Pinpoint the cell where the given text exists, returning its [X, Y] midpoint coordinate. 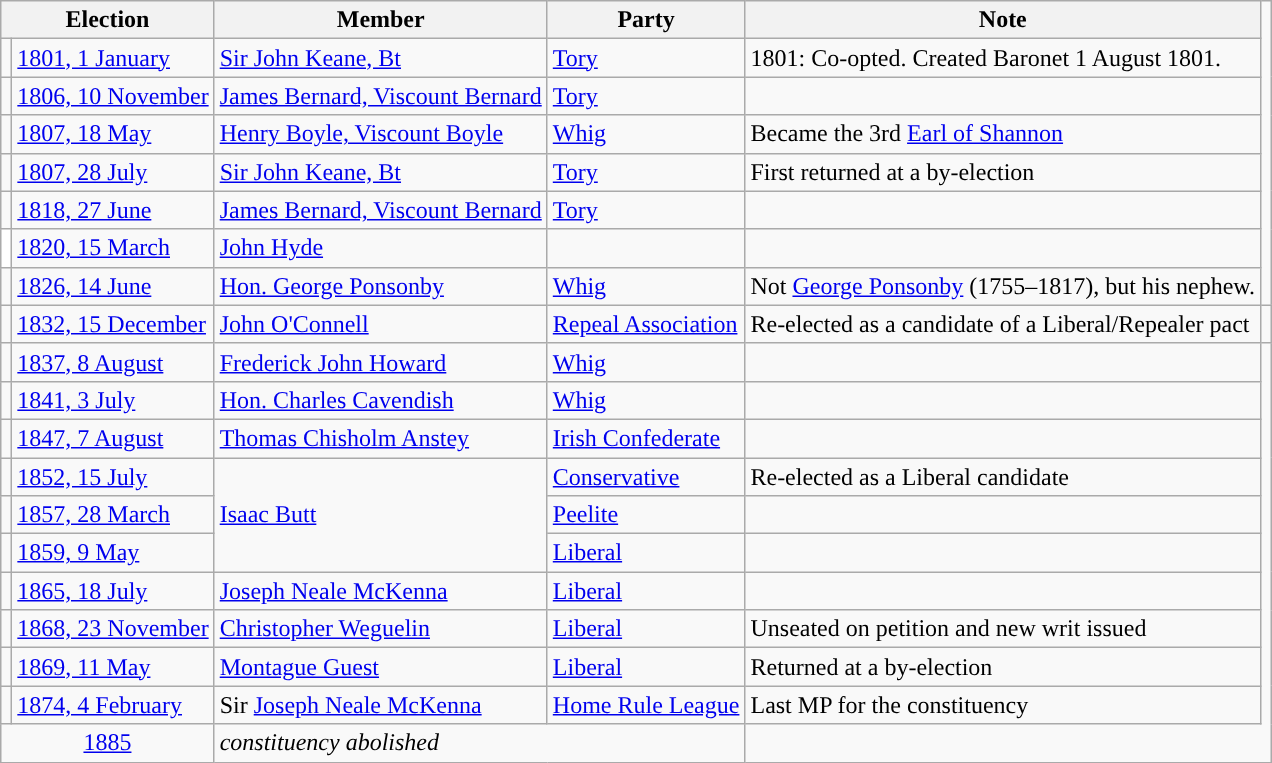
1859, 9 May [113, 553]
Joseph Neale McKenna [380, 591]
1801: Co-opted. Created Baronet 1 August 1801. [1003, 58]
Not George Ponsonby (1755–1817), but his nephew. [1003, 286]
1874, 4 February [113, 705]
1857, 28 March [113, 515]
1837, 8 August [113, 362]
Sir Joseph Neale McKenna [380, 705]
1847, 7 August [113, 438]
Thomas Chisholm Anstey [380, 438]
John O'Connell [380, 324]
1801, 1 January [113, 58]
Party [646, 20]
Re-elected as a candidate of a Liberal/Repealer pact [1003, 324]
Became the 3rd Earl of Shannon [1003, 134]
Peelite [646, 515]
1868, 23 November [113, 629]
Last MP for the constituency [1003, 705]
First returned at a by-election [1003, 172]
Conservative [646, 477]
Re-elected as a Liberal candidate [1003, 477]
1818, 27 June [113, 210]
Henry Boyle, Viscount Boyle [380, 134]
constituency abolished [480, 743]
Hon. George Ponsonby [380, 286]
1826, 14 June [113, 286]
Election [108, 20]
Montague Guest [380, 667]
Note [1003, 20]
1807, 28 July [113, 172]
Irish Confederate [646, 438]
1841, 3 July [113, 400]
1852, 15 July [113, 477]
1869, 11 May [113, 667]
Frederick John Howard [380, 362]
John Hyde [380, 248]
Member [380, 20]
1806, 10 November [113, 96]
1807, 18 May [113, 134]
Hon. Charles Cavendish [380, 400]
1832, 15 December [113, 324]
Unseated on petition and new writ issued [1003, 629]
Christopher Weguelin [380, 629]
Returned at a by-election [1003, 667]
Home Rule League [646, 705]
Isaac Butt [380, 515]
1820, 15 March [113, 248]
1865, 18 July [113, 591]
Repeal Association [646, 324]
1885 [108, 743]
